Pinpoint the cell where the given text exists, returning its [X, Y] midpoint coordinate. 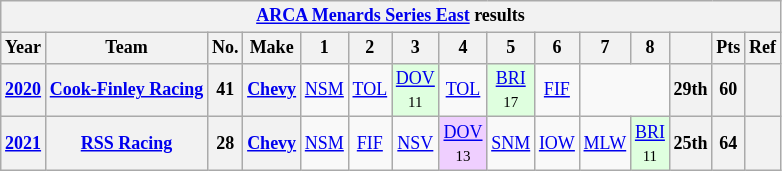
2020 [24, 90]
2 [370, 48]
64 [728, 144]
8 [650, 48]
Pts [728, 48]
ARCA Menards Series East results [391, 16]
SNM [511, 144]
NSV [416, 144]
1 [324, 48]
4 [463, 48]
5 [511, 48]
25th [690, 144]
2021 [24, 144]
DOV13 [463, 144]
29th [690, 90]
6 [558, 48]
28 [226, 144]
No. [226, 48]
BRI11 [650, 144]
IOW [558, 144]
Team [126, 48]
DOV11 [416, 90]
Ref [763, 48]
7 [604, 48]
41 [226, 90]
Make [272, 48]
60 [728, 90]
MLW [604, 144]
3 [416, 48]
Year [24, 48]
BRI17 [511, 90]
RSS Racing [126, 144]
Cook-Finley Racing [126, 90]
